Output the (X, Y) coordinate of the center of the cell containing the given text.  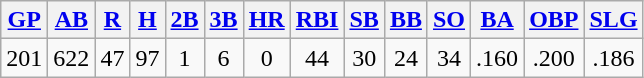
SB (364, 20)
97 (148, 58)
34 (448, 58)
24 (406, 58)
3B (224, 20)
44 (317, 58)
AB (72, 20)
GP (24, 20)
.186 (614, 58)
SO (448, 20)
2B (184, 20)
201 (24, 58)
RBI (317, 20)
SLG (614, 20)
6 (224, 58)
47 (112, 58)
.200 (554, 58)
OBP (554, 20)
.160 (498, 58)
H (148, 20)
30 (364, 58)
622 (72, 58)
BA (498, 20)
HR (266, 20)
1 (184, 58)
BB (406, 20)
0 (266, 58)
R (112, 20)
